Search for the cell housing the specified text and yield its (x, y) center coordinate. 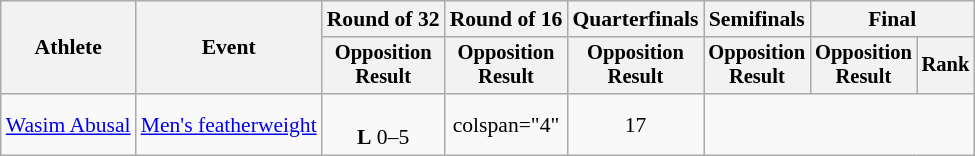
Wasim Abusal (68, 124)
Final (892, 19)
17 (635, 124)
Athlete (68, 48)
Quarterfinals (635, 19)
colspan="4" (506, 124)
Round of 32 (384, 19)
Men's featherweight (229, 124)
Rank (946, 66)
Event (229, 48)
Round of 16 (506, 19)
Semifinals (758, 19)
L 0–5 (384, 124)
